From the cell containing the given text, extract its center point as [X, Y] coordinate. 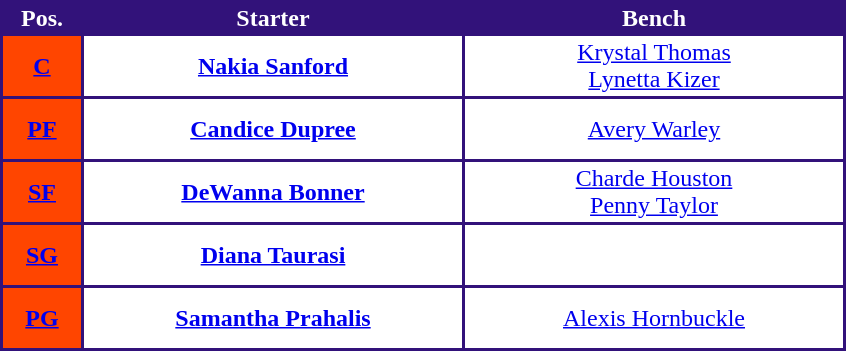
Starter [273, 18]
DeWanna Bonner [273, 192]
Samantha Prahalis [273, 318]
Charde HoustonPenny Taylor [654, 192]
SG [42, 255]
Diana Taurasi [273, 255]
PF [42, 129]
Krystal ThomasLynetta Kizer [654, 66]
C [42, 66]
Nakia Sanford [273, 66]
SF [42, 192]
PG [42, 318]
Alexis Hornbuckle [654, 318]
Pos. [42, 18]
Avery Warley [654, 129]
Bench [654, 18]
Candice Dupree [273, 129]
